From the cell containing the given text, extract its center point as [x, y] coordinate. 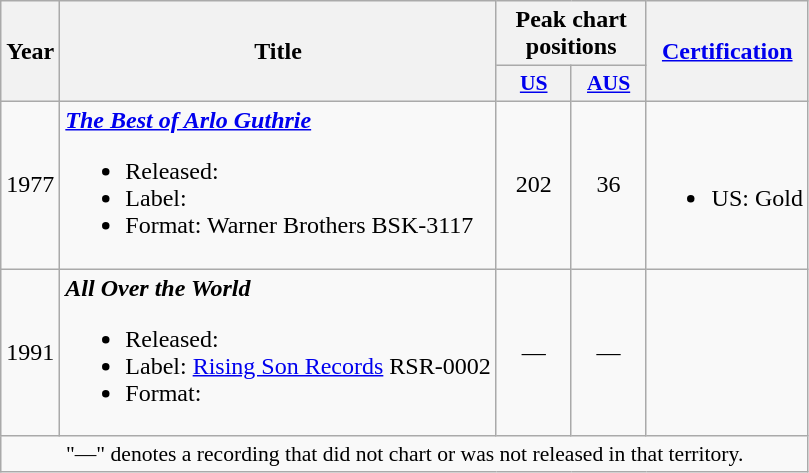
Title [278, 52]
US: Gold [727, 184]
Certification [727, 52]
All Over the WorldReleased:Label: Rising Son Records RSR-0002Format: [278, 352]
US [534, 84]
202 [534, 184]
AUS [608, 84]
Year [30, 52]
1977 [30, 184]
36 [608, 184]
Peak chart positions [571, 34]
1991 [30, 352]
"—" denotes a recording that did not chart or was not released in that territory. [405, 454]
The Best of Arlo GuthrieReleased:Label:Format: Warner Brothers BSK-3117 [278, 184]
